From the cell containing the given text, extract its center point as [X, Y] coordinate. 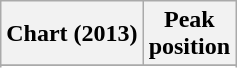
Chart (2013) [72, 34]
Peakposition [189, 34]
